Extract the [X, Y] coordinate from the center of the cell holding the provided text.  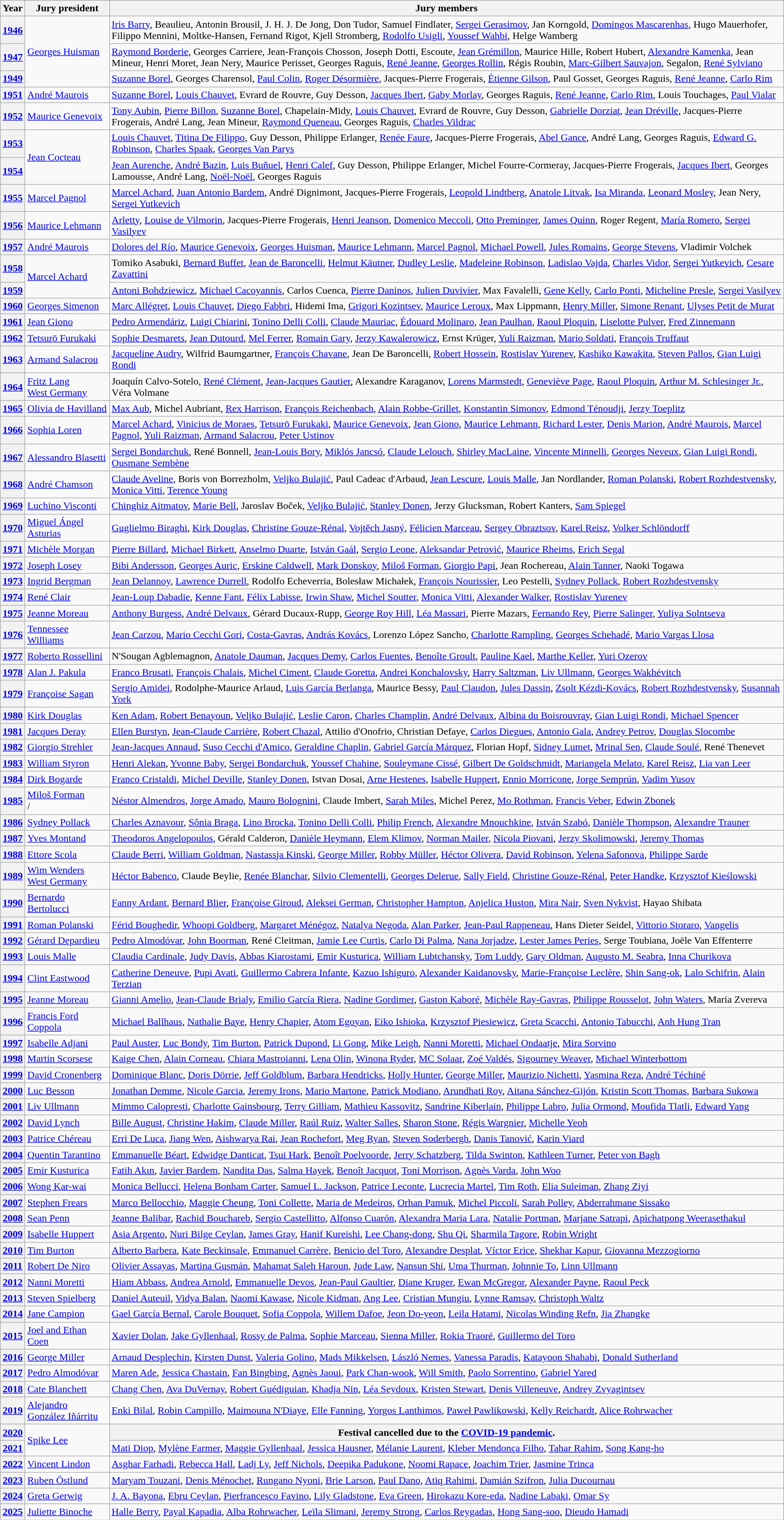
Gérard Depardieu [67, 941]
Liv Ullmann [67, 1107]
1947 [13, 57]
2023 [13, 1480]
Jury president [67, 8]
Dominique Blanc, Doris Dörrie, Jeff Goldblum, Barbara Hendricks, Holly Hunter, George Miller, Maurizio Nichetti, Yasmina Reza, André Téchiné [446, 1075]
Alberto Barbera, Kate Beckinsale, Emmanuel Carrère, Benicio del Toro, Alexandre Desplat, Víctor Erice, Shekhar Kapur, Giovanna Mezzogiorno [446, 1250]
Guglielmo Biraghi, Kirk Douglas, Christine Gouze-Rénal, Vojtěch Jasný, Félicien Marceau, Sergey Obraztsov, Karel Reisz, Volker Schlöndorff [446, 528]
2012 [13, 1282]
Ettore Scola [67, 854]
Michael Ballhaus, Nathalie Baye, Henry Chapier, Atom Egoyan, Eiko Ishioka, Krzysztof Piesiewicz, Greta Scacchi, Antonio Tabucchi, Anh Hung Tran [446, 1021]
Tim Burton [67, 1250]
Tetsurō Furukaki [67, 338]
2006 [13, 1186]
1972 [13, 565]
1981 [13, 731]
Kirk Douglas [67, 715]
2002 [13, 1123]
2013 [13, 1298]
1978 [13, 672]
Isabelle Adjani [67, 1043]
Jane Campion [67, 1314]
2014 [13, 1314]
1966 [13, 430]
Jean Cocteau [67, 157]
1993 [13, 957]
Asia Argento, Nuri Bilge Ceylan, James Gray, Hanif Kureishi, Lee Chang-dong, Shu Qi, Sharmila Tagore, Robin Wright [446, 1234]
Jean Carzou, Mario Cecchi Gori, Costa-Gavras, András Kovács, Lorenzo López Sancho, Charlotte Rampling, Georges Schehadé, Mario Vargas Llosa [446, 635]
Louis Malle [67, 957]
Jean Delannoy, Lawrence Durrell, Rodolfo Echeverria, Bolesław Michałek, François Nourissier, Leo Pestelli, Sydney Pollack, Robert Rozhdestvensky [446, 581]
Chang Chen, Ava DuVernay, Robert Guédiguian, Khadja Nin, Léa Seydoux, Kristen Stewart, Denis Villeneuve, Andrey Zvyagintsev [446, 1389]
1967 [13, 457]
1946 [13, 30]
2008 [13, 1218]
Franco Cristaldi, Michel Deville, Stanley Donen, Istvan Dosai, Arne Hestenes, Isabelle Huppert, Ennio Morricone, Jorge Semprún, Vadim Yusov [446, 779]
1973 [13, 581]
1983 [13, 763]
2020 [13, 1432]
Georges Simenon [67, 306]
Theodoros Angelopoulos, Gérald Calderon, Danièle Heymann, Elem Klimov, Norman Mailer, Nicola Piovani, Jerzy Skolimowski, Jeremy Thomas [446, 838]
Giorgio Strehler [67, 747]
1952 [13, 116]
2025 [13, 1512]
Michèle Morgan [67, 549]
Armand Salacrou [67, 359]
1998 [13, 1059]
David Lynch [67, 1123]
Yves Montand [67, 838]
Fatih Akın, Javier Bardem, Nandita Das, Salma Hayek, Benoît Jacquot, Toni Morrison, Agnès Varda, John Woo [446, 1170]
Quentin Tarantino [67, 1154]
Juliette Binoche [67, 1512]
2007 [13, 1203]
2010 [13, 1250]
Fanny Ardant, Bernard Blier, Françoise Giroud, Aleksei German, Christopher Hampton, Anjelica Huston, Mira Nair, Sven Nykvist, Hayao Shibata [446, 903]
Stephen Frears [67, 1203]
Anthony Burgess, André Delvaux, Gérard Ducaux-Rupp, George Roy Hill, Léa Massari, Pierre Mazars, Fernando Rey, Pierre Salinger, Yuliya Solntseva [446, 613]
Jean-Loup Dabadie, Kenne Fant, Félix Labisse, Irwin Shaw, Michel Soutter, Monica Vitti, Alexander Walker, Rostislav Yurenev [446, 597]
Chinghiz Aitmatov, Marie Bell, Jaroslav Boček, Veljko Bulajić, Stanley Donen, Jerzy Glucksman, Robert Kanters, Sam Spiegel [446, 506]
Sophia Loren [67, 430]
Greta Gerwig [67, 1496]
Asghar Farhadi, Rebecca Hall, Ladj Ly, Jeff Nichols, Deepika Padukone, Noomi Rapace, Joachim Trier, Jasmine Trinca [446, 1464]
1999 [13, 1075]
2004 [13, 1154]
1954 [13, 171]
Clint Eastwood [67, 978]
Martin Scorsese [67, 1059]
1996 [13, 1021]
Pierre Billard, Michael Birkett, Anselmo Duarte, István Gaál, Sergio Leone, Aleksandar Petrović, Maurice Rheims, Erich Segal [446, 549]
Roman Polanski [67, 924]
Sydney Pollack [67, 822]
Arnaud Desplechin, Kirsten Dunst, Valeria Golino, Mads Mikkelsen, László Nemes, Vanessa Paradis, Katayoon Shahabi, Donald Sutherland [446, 1357]
2001 [13, 1107]
Hiam Abbass, Andrea Arnold, Emmanuelle Devos, Jean-Paul Gaultier, Diane Kruger, Ewan McGregor, Alexander Payne, Raoul Peck [446, 1282]
N'Sougan Agblemagnon, Anatole Dauman, Jacques Demy, Carlos Fuentes, Benoîte Groult, Pauline Kael, Marthe Keller, Yuri Ozerov [446, 656]
Joel and Ethan Coen [67, 1335]
Dirk Bogarde [67, 779]
1976 [13, 635]
Cate Blanchett [67, 1389]
Isabelle Huppert [67, 1234]
Miloš Forman / [67, 801]
Férid Boughedir, Whoopi Goldberg, Margaret Ménégoz, Natalya Negoda, Alan Parker, Jean-Paul Rappeneau, Hans Dieter Seidel, Vittorio Storaro, Vangelis [446, 924]
1971 [13, 549]
1991 [13, 924]
Jury members [446, 8]
Marcel Pagnol [67, 198]
Bernardo Bertolucci [67, 903]
Maren Ade, Jessica Chastain, Fan Bingbing, Agnès Jaoui, Park Chan-wook, Will Smith, Paolo Sorrentino, Gabriel Yared [446, 1373]
Ken Adam, Robert Benayoun, Veljko Bulajić, Leslie Caron, Charles Champlin, André Delvaux, Albina du Boisrouvray, Gian Luigi Rondi, Michael Spencer [446, 715]
1970 [13, 528]
1959 [13, 290]
George Miller [67, 1357]
Henri Alekan, Yvonne Baby, Sergei Bondarchuk, Youssef Chahine, Souleymane Cissé, Gilbert De Goldschmidt, Mariangela Melato, Karel Reisz, Lia van Leer [446, 763]
René Clair [67, 597]
1994 [13, 978]
1956 [13, 225]
Spike Lee [67, 1440]
2019 [13, 1411]
Mati Diop, Mylène Farmer, Maggie Gyllenhaal, Jessica Hausner, Mélanie Laurent, Kleber Mendonça Filho, Tahar Rahim, Song Kang-ho [446, 1448]
2003 [13, 1138]
1957 [13, 247]
1987 [13, 838]
1997 [13, 1043]
Fritz Lang West Germany [67, 387]
Françoise Sagan [67, 694]
2005 [13, 1170]
2018 [13, 1389]
1990 [13, 903]
Kaige Chen, Alain Corneau, Chiara Mastroianni, Lena Olin, Winona Ryder, MC Solaar, Zoé Valdés, Sigourney Weaver, Michael Winterbottom [446, 1059]
Jean Giono [67, 322]
Gael García Bernal, Carole Bouquet, Sofia Coppola, Willem Dafoe, Jeon Do-yeon, Leila Hatami, Nicolas Winding Refn, Jia Zhangke [446, 1314]
Festival cancelled due to the COVID-19 pandemic. [446, 1432]
Emir Kusturica [67, 1170]
1980 [13, 715]
Paul Auster, Luc Bondy, Tim Burton, Patrick Dupond, Li Gong, Mike Leigh, Nanni Moretti, Michael Ondaatje, Mira Sorvino [446, 1043]
Ingrid Bergman [67, 581]
1988 [13, 854]
2016 [13, 1357]
Daniel Auteuil, Vidya Balan, Naomi Kawase, Nicole Kidman, Ang Lee, Cristian Mungiu, Lynne Ramsay, Christoph Waltz [446, 1298]
Enki Bilal, Robin Campillo, Maimouna N'Diaye, Elle Fanning, Yorgos Lanthimos, Paweł Pawlikowski, Kelly Reichardt, Alice Rohrwacher [446, 1411]
Joseph Losey [67, 565]
1977 [13, 656]
1992 [13, 941]
1961 [13, 322]
Pedro Armendáriz, Luigi Chiarini, Tonino Delli Colli, Claude Mauriac, Édouard Molinaro, Jean Paulhan, Raoul Ploquin, Liselotte Pulver, Fred Zinnemann [446, 322]
Maurice Genevoix [67, 116]
1986 [13, 822]
Georges Huisman [67, 52]
2017 [13, 1373]
1962 [13, 338]
1979 [13, 694]
Monica Bellucci, Helena Bonham Carter, Samuel L. Jackson, Patrice Leconte, Lucrecia Martel, Tim Roth, Elia Suleiman, Zhang Ziyi [446, 1186]
Franco Brusati, François Chalais, Michel Ciment, Claude Goretta, Andrei Konchalovsky, Harry Saltzman, Liv Ullmann, Georges Wakhévitch [446, 672]
2011 [13, 1266]
1975 [13, 613]
Emmanuelle Béart, Edwidge Danticat, Tsui Hark, Benoît Poelvoorde, Jerry Schatzberg, Tilda Swinton, Kathleen Turner, Peter von Bagh [446, 1154]
Miguel Ángel Asturias [67, 528]
Steven Spielberg [67, 1298]
1985 [13, 801]
J. A. Bayona, Ebru Ceylan, Pierfrancesco Favino, Lily Gladstone, Eva Green, Hirokazu Kore-eda, Nadine Labaki, Omar Sy [446, 1496]
1995 [13, 1000]
Max Aub, Michel Aubriant, Rex Harrison, François Reichenbach, Alain Robbe-Grillet, Konstantin Simonov, Edmond Ténoudji, Jerzy Toeplitz [446, 408]
1965 [13, 408]
1969 [13, 506]
Luc Besson [67, 1091]
Pedro Almodóvar [67, 1373]
Robert De Niro [67, 1266]
Maurice Lehmann [67, 225]
Patrice Chéreau [67, 1138]
David Cronenberg [67, 1075]
1982 [13, 747]
Erri De Luca, Jiang Wen, Aishwarya Rai, Jean Rochefort, Meg Ryan, Steven Soderbergh, Danis Tanović, Karin Viard [446, 1138]
Jacques Deray [67, 731]
Bille August, Christine Hakim, Claude Miller, Raúl Ruiz, Walter Salles, Sharon Stone, Régis Wargnier, Michelle Yeoh [446, 1123]
2022 [13, 1464]
Alessandro Blasetti [67, 457]
1974 [13, 597]
Néstor Almendros, Jorge Amado, Mauro Bolognini, Claude Imbert, Sarah Miles, Michel Perez, Mo Rothman, Francis Veber, Edwin Zbonek [446, 801]
1960 [13, 306]
1963 [13, 359]
Marcel Achard [67, 276]
Claude Berri, William Goldman, Nastassja Kinski, George Miller, Robby Müller, Héctor Olivera, David Robinson, Yelena Safonova, Philippe Sarde [446, 854]
2000 [13, 1091]
William Styron [67, 763]
Olivier Assayas, Martina Gusmán, Mahamat Saleh Haroun, Jude Law, Nansun Shi, Uma Thurman, Johnnie To, Linn Ullmann [446, 1266]
Olivia de Havilland [67, 408]
Wim Wenders West Germany [67, 875]
Dolores del Río, Maurice Genevoix, Georges Huisman, Maurice Lehmann, Marcel Pagnol, Michael Powell, Jules Romains, George Stevens, Vladimir Volchek [446, 247]
Wong Kar-wai [67, 1186]
1955 [13, 198]
Marco Bellocchio, Maggie Cheung, Toni Collette, Maria de Medeiros, Orhan Pamuk, Michel Piccoli, Sarah Polley, Abderrahmane Sissako [446, 1203]
Year [13, 8]
Bibi Andersson, Georges Auric, Erskine Caldwell, Mark Donskoy, Miloš Forman, Giorgio Papi, Jean Rochereau, Alain Tanner, Naoki Togawa [446, 565]
Sophie Desmarets, Jean Dutourd, Mel Ferrer, Romain Gary, Jerzy Kawalerowicz, Ernst Krüger, Yuli Raizman, Mario Soldati, François Truffaut [446, 338]
1989 [13, 875]
Alejandro González Iñárritu [67, 1411]
Vincent Lindon [67, 1464]
1958 [13, 268]
Maryam Touzani, Denis Ménochet, Rungano Nyoni, Brie Larson, Paul Dano, Atiq Rahimi, Damián Szifron, Julia Ducournau [446, 1480]
1949 [13, 79]
Tennessee Williams [67, 635]
Alan J. Pakula [67, 672]
Xavier Dolan, Jake Gyllenhaal, Rossy de Palma, Sophie Marceau, Sienna Miller, Rokia Traoré, Guillermo del Toro [446, 1335]
Roberto Rossellini [67, 656]
André Chamson [67, 484]
Sean Penn [67, 1218]
1951 [13, 95]
1968 [13, 484]
2015 [13, 1335]
Ruben Östlund [67, 1480]
2024 [13, 1496]
Francis Ford Coppola [67, 1021]
Halle Berry, Payal Kapadia, Alba Rohrwacher, Leïla Slimani, Jeremy Strong, Carlos Reygadas, Hong Sang-soo, Dieudo Hamadi [446, 1512]
1964 [13, 387]
1953 [13, 143]
1984 [13, 779]
Claudia Cardinale, Judy Davis, Abbas Kiarostami, Emir Kusturica, William Lubtchansky, Tom Luddy, Gary Oldman, Augusto M. Seabra, Inna Churikova [446, 957]
Luchino Visconti [67, 506]
2009 [13, 1234]
Nanni Moretti [67, 1282]
2021 [13, 1448]
